For the text-containing cell, return its midpoint in [X, Y] coordinate format. 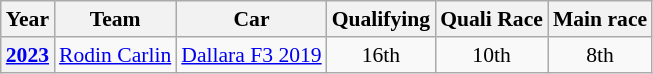
Year [28, 19]
Rodin Carlin [115, 55]
8th [600, 55]
Team [115, 19]
Quali Race [492, 19]
Qualifying [381, 19]
Car [251, 19]
Main race [600, 19]
2023 [28, 55]
10th [492, 55]
16th [381, 55]
Dallara F3 2019 [251, 55]
